Capture the cell that displays the provided text and extract its [X, Y] central coordinate. 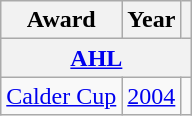
Year [152, 20]
AHL [96, 58]
2004 [152, 96]
Calder Cup [62, 96]
Award [62, 20]
